Provide the [x, y] coordinate of the cell's center where the given text is located.  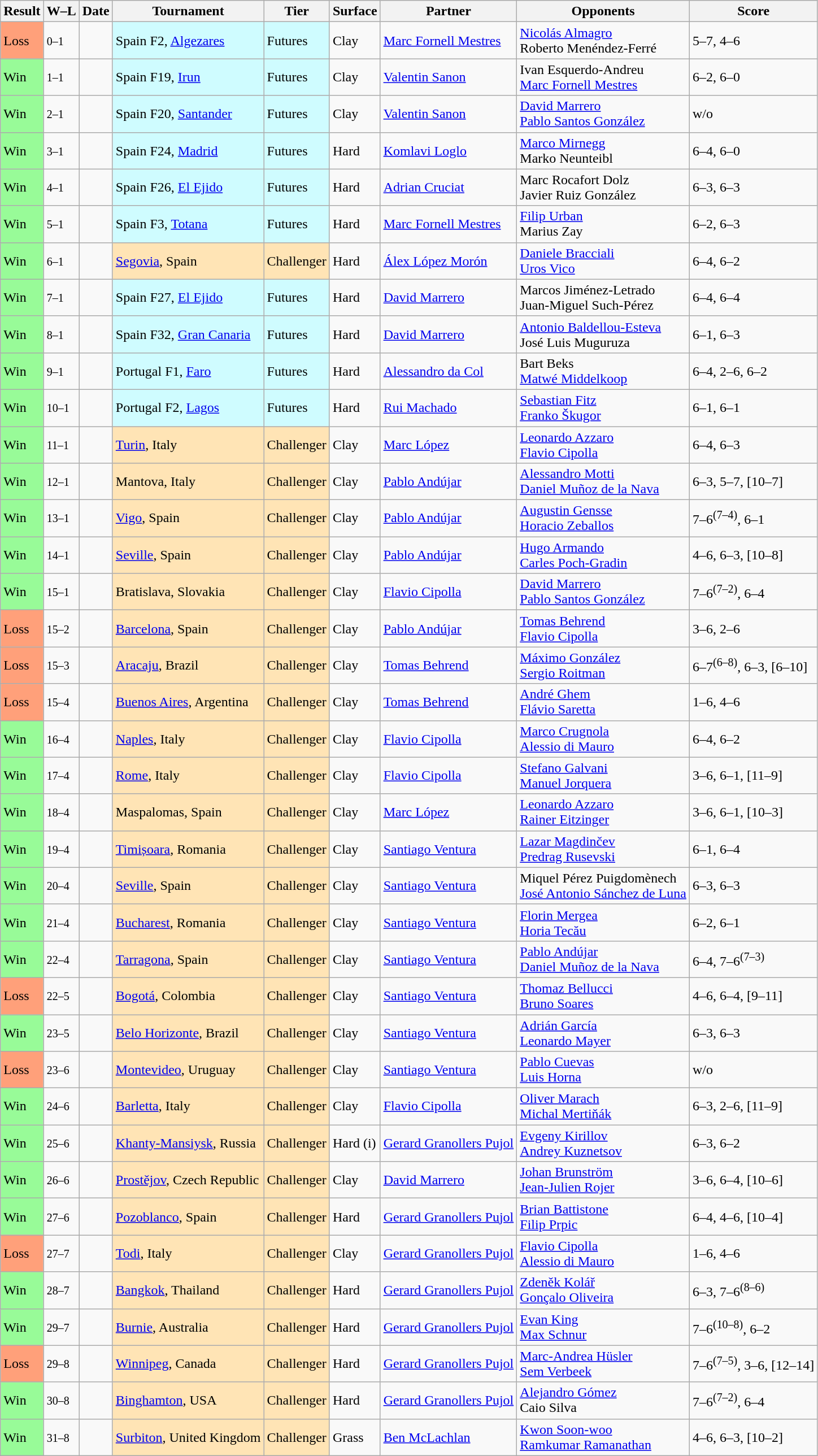
Surbiton, United Kingdom [188, 1437]
Tournament [188, 11]
6–4, 2–6, 6–2 [753, 371]
Spain F2, Algezares [188, 41]
8–1 [61, 334]
6–3, 7–6(8–6) [753, 1290]
10–1 [61, 408]
Filip Urban Marius Zay [603, 224]
Marc-Andrea Hüsler Sem Verbeek [603, 1364]
Segovia, Spain [188, 261]
Naples, Italy [188, 739]
27–6 [61, 1217]
23–6 [61, 1070]
Hard (i) [355, 1144]
Máximo González Sergio Roitman [603, 666]
Zdeněk Kolář Gonçalo Oliveira [603, 1290]
Stefano Galvani Manuel Jorquera [603, 775]
Portugal F2, Lagos [188, 408]
Bogotá, Colombia [188, 996]
Pozoblanco, Spain [188, 1217]
3–6, 2–6 [753, 628]
Opponents [603, 11]
Alessandro Motti Daniel Muñoz de la Nava [603, 481]
Spain F26, El Ejido [188, 188]
Sebastian Fitz Franko Škugor [603, 408]
Kwon Soon-woo Ramkumar Ramanathan [603, 1437]
Ivan Esquerdo-Andreu Marc Fornell Mestres [603, 77]
6–1, 6–4 [753, 849]
Spain F20, Santander [188, 114]
Evan King Max Schnur [603, 1327]
Lazar Magdinčev Predrag Rusevski [603, 849]
Bangkok, Thailand [188, 1290]
28–7 [61, 1290]
3–6, 6–1, [11–9] [753, 775]
5–7, 4–6 [753, 41]
18–4 [61, 812]
13–1 [61, 519]
Burnie, Australia [188, 1327]
5–1 [61, 224]
1–1 [61, 77]
Marcos Jiménez-Letrado Juan-Miguel Such-Pérez [603, 297]
30–8 [61, 1400]
7–6(7–5), 3–6, [12–14] [753, 1364]
Oliver Marach Michal Mertiňák [603, 1106]
Marco Mirnegg Marko Neunteibl [603, 150]
Surface [355, 11]
Thomaz Bellucci Bruno Soares [603, 996]
6–4, 4–6, [10–4] [753, 1217]
4–6, 6–3, [10–8] [753, 555]
7–1 [61, 297]
Komlavi Loglo [449, 150]
Ben McLachlan [449, 1437]
25–6 [61, 1144]
4–1 [61, 188]
Turin, Italy [188, 444]
Pablo Cuevas Luis Horna [603, 1070]
6–2, 6–1 [753, 922]
17–4 [61, 775]
6–1 [61, 261]
16–4 [61, 739]
Spain F3, Totana [188, 224]
4–6, 6–4, [9–11] [753, 996]
Buenos Aires, Argentina [188, 702]
Daniele Bracciali Uros Vico [603, 261]
Belo Horizonte, Brazil [188, 1033]
6–4, 7–6(7–3) [753, 959]
Bart Beks Matwé Middelkoop [603, 371]
Alejandro Gómez Caio Silva [603, 1400]
15–1 [61, 592]
Score [753, 11]
Winnipeg, Canada [188, 1364]
6–3, 5–7, [10–7] [753, 481]
31–8 [61, 1437]
3–6, 6–1, [10–3] [753, 812]
6–4, 6–3 [753, 444]
20–4 [61, 886]
0–1 [61, 41]
2–1 [61, 114]
Rui Machado [449, 408]
Adrián García Leonardo Mayer [603, 1033]
Mantova, Italy [188, 481]
Timișoara, Romania [188, 849]
29–8 [61, 1364]
Prostějov, Czech Republic [188, 1180]
7–6(10–8), 6–2 [753, 1327]
22–5 [61, 996]
6–7(6–8), 6–3, [6–10] [753, 666]
Brian Battistone Filip Prpic [603, 1217]
29–7 [61, 1327]
22–4 [61, 959]
Barletta, Italy [188, 1106]
Binghamton, USA [188, 1400]
9–1 [61, 371]
6–1, 6–1 [753, 408]
4–6, 6–3, [10–2] [753, 1437]
Todi, Italy [188, 1253]
14–1 [61, 555]
3–1 [61, 150]
Marc Rocafort Dolz Javier Ruiz González [603, 188]
André Ghem Flávio Saretta [603, 702]
Rome, Italy [188, 775]
23–5 [61, 1033]
Tier [297, 11]
27–7 [61, 1253]
Leonardo Azzaro Flavio Cipolla [603, 444]
Khanty-Mansiysk, Russia [188, 1144]
Tomas Behrend Flavio Cipolla [603, 628]
Spain F24, Madrid [188, 150]
Bucharest, Romania [188, 922]
6–2, 6–0 [753, 77]
Hugo Armando Carles Poch-Gradin [603, 555]
Álex López Morón [449, 261]
Date [96, 11]
Evgeny Kirillov Andrey Kuznetsov [603, 1144]
7–6(7–4), 6–1 [753, 519]
Alessandro da Col [449, 371]
Spain F27, El Ejido [188, 297]
Tarragona, Spain [188, 959]
19–4 [61, 849]
6–2, 6–3 [753, 224]
W–L [61, 11]
Spain F19, Irun [188, 77]
Portugal F1, Faro [188, 371]
Montevideo, Uruguay [188, 1070]
Adrian Cruciat [449, 188]
6–4, 6–0 [753, 150]
6–3, 6–2 [753, 1144]
Miquel Pérez Puigdomènech José Antonio Sánchez de Luna [603, 886]
Aracaju, Brazil [188, 666]
15–4 [61, 702]
Marco Crugnola Alessio di Mauro [603, 739]
15–2 [61, 628]
3–6, 6–4, [10–6] [753, 1180]
Florin Mergea Horia Tecău [603, 922]
12–1 [61, 481]
Antonio Baldellou-Esteva José Luis Muguruza [603, 334]
Partner [449, 11]
Vigo, Spain [188, 519]
Flavio Cipolla Alessio di Mauro [603, 1253]
Grass [355, 1437]
Barcelona, Spain [188, 628]
Pablo Andújar Daniel Muñoz de la Nava [603, 959]
24–6 [61, 1106]
Nicolás Almagro Roberto Menéndez-Ferré [603, 41]
6–3, 2–6, [11–9] [753, 1106]
6–1, 6–3 [753, 334]
6–4, 6–4 [753, 297]
Result [22, 11]
Spain F32, Gran Canaria [188, 334]
Augustin Gensse Horacio Zeballos [603, 519]
Maspalomas, Spain [188, 812]
26–6 [61, 1180]
Bratislava, Slovakia [188, 592]
Leonardo Azzaro Rainer Eitzinger [603, 812]
15–3 [61, 666]
21–4 [61, 922]
11–1 [61, 444]
Johan Brunström Jean-Julien Rojer [603, 1180]
